Provide the [x, y] coordinate of the cell's center where the given text is located.  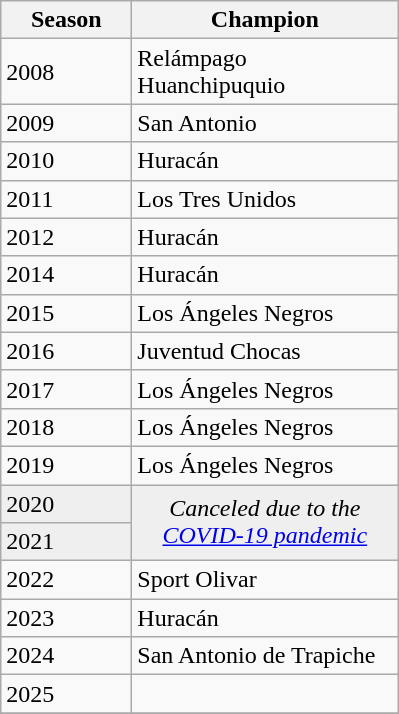
2024 [66, 656]
2014 [66, 275]
San Antonio de Trapiche [265, 656]
Season [66, 20]
2016 [66, 351]
Relámpago Huanchipuquio [265, 72]
2009 [66, 123]
2015 [66, 313]
2011 [66, 199]
2022 [66, 580]
Los Tres Unidos [265, 199]
Sport Olivar [265, 580]
2020 [66, 503]
Champion [265, 20]
2012 [66, 237]
2019 [66, 465]
San Antonio [265, 123]
2017 [66, 389]
Juventud Chocas [265, 351]
Canceled due to the COVID-19 pandemic [265, 522]
2021 [66, 542]
2008 [66, 72]
2023 [66, 618]
2025 [66, 694]
2018 [66, 427]
2010 [66, 161]
